Capture the cell that displays the provided text and extract its (X, Y) central coordinate. 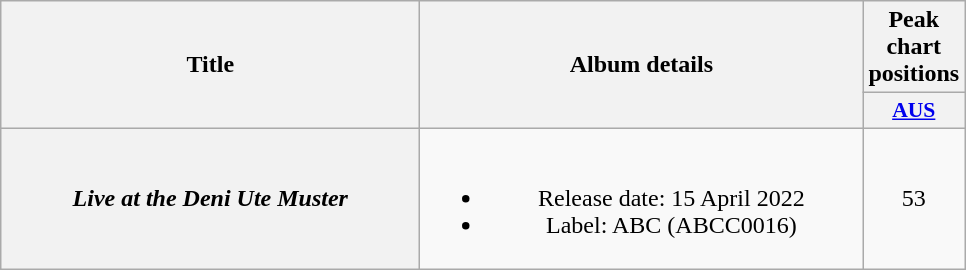
Album details (642, 65)
53 (914, 198)
Live at the Deni Ute Muster (210, 198)
Release date: 15 April 2022Label: ABC (ABCC0016) (642, 198)
Title (210, 65)
Peak chart positions (914, 47)
AUS (914, 111)
